Extract the [X, Y] coordinate from the center of the cell holding the provided text.  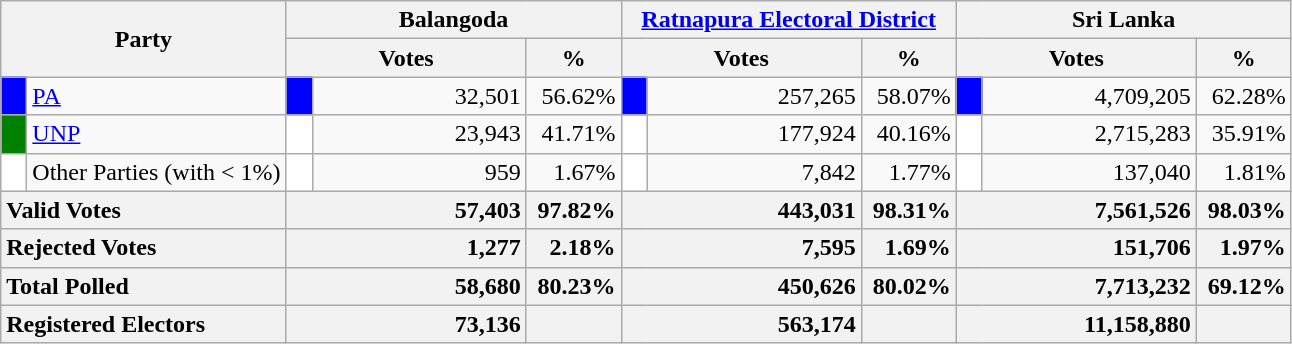
98.03% [1244, 210]
58,680 [406, 286]
7,595 [741, 248]
57,403 [406, 210]
80.02% [908, 286]
UNP [156, 134]
56.62% [574, 96]
Other Parties (with < 1%) [156, 172]
Sri Lanka [1124, 20]
1.69% [908, 248]
32,501 [419, 96]
Total Polled [144, 286]
443,031 [741, 210]
2.18% [574, 248]
7,842 [754, 172]
23,943 [419, 134]
1.67% [574, 172]
4,709,205 [1089, 96]
1.77% [908, 172]
959 [419, 172]
Ratnapura Electoral District [788, 20]
563,174 [741, 324]
257,265 [754, 96]
73,136 [406, 324]
1,277 [406, 248]
40.16% [908, 134]
35.91% [1244, 134]
PA [156, 96]
Balangoda [454, 20]
151,706 [1076, 248]
1.81% [1244, 172]
80.23% [574, 286]
98.31% [908, 210]
Party [144, 39]
2,715,283 [1089, 134]
137,040 [1089, 172]
450,626 [741, 286]
41.71% [574, 134]
7,561,526 [1076, 210]
97.82% [574, 210]
Rejected Votes [144, 248]
1.97% [1244, 248]
177,924 [754, 134]
7,713,232 [1076, 286]
58.07% [908, 96]
62.28% [1244, 96]
11,158,880 [1076, 324]
69.12% [1244, 286]
Valid Votes [144, 210]
Registered Electors [144, 324]
